Pinpoint the cell where the given text exists, returning its [X, Y] midpoint coordinate. 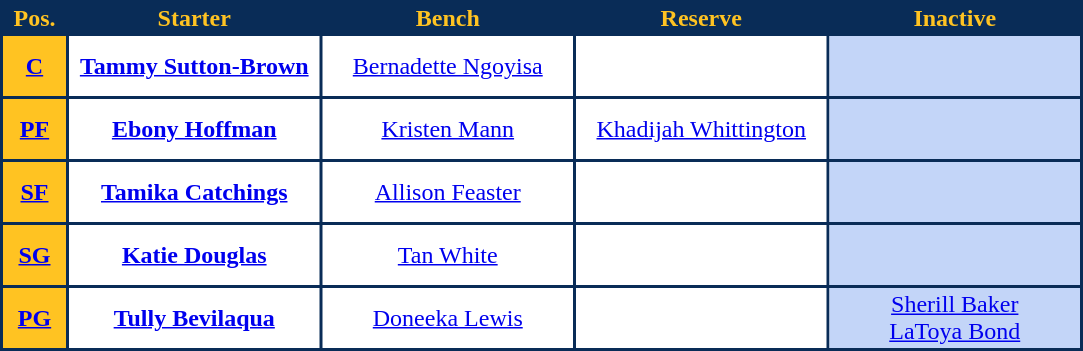
PG [34, 318]
Bench [447, 18]
Doneeka Lewis [447, 318]
Khadijah Whittington [701, 129]
Kristen Mann [447, 129]
Katie Douglas [194, 255]
Pos. [34, 18]
Tammy Sutton-Brown [194, 66]
Allison Feaster [447, 192]
SG [34, 255]
Tan White [447, 255]
Ebony Hoffman [194, 129]
Inactive [955, 18]
PF [34, 129]
Bernadette Ngoyisa [447, 66]
Tully Bevilaqua [194, 318]
SF [34, 192]
Reserve [701, 18]
Starter [194, 18]
Tamika Catchings [194, 192]
Sherill Baker LaToya Bond [955, 318]
C [34, 66]
